From the cell containing the given text, extract its center point as [X, Y] coordinate. 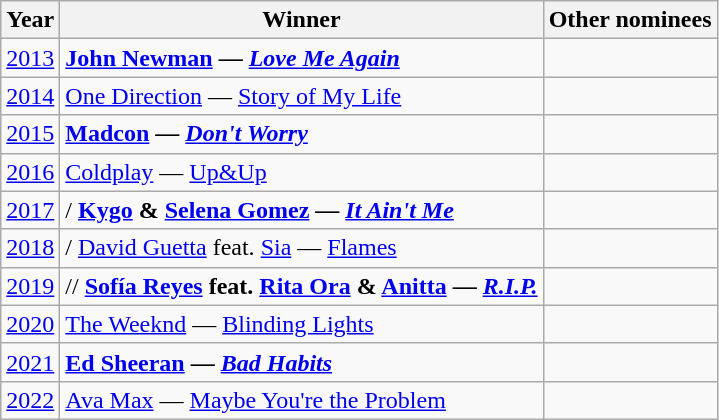
The Weeknd — Blinding Lights [302, 324]
2018 [30, 248]
2022 [30, 400]
Ava Max — Maybe You're the Problem [302, 400]
Winner [302, 20]
/ Kygo & Selena Gomez — It Ain't Me [302, 210]
// Sofía Reyes feat. Rita Ora & Anitta — R.I.P. [302, 286]
One Direction — Story of My Life [302, 96]
2016 [30, 172]
Year [30, 20]
Other nominees [630, 20]
2019 [30, 286]
Coldplay — Up&Up [302, 172]
2021 [30, 362]
2020 [30, 324]
2017 [30, 210]
/ David Guetta feat. Sia — Flames [302, 248]
2013 [30, 58]
2015 [30, 134]
2014 [30, 96]
John Newman — Love Me Again [302, 58]
Madcon — Don't Worry [302, 134]
Ed Sheeran — Bad Habits [302, 362]
